For the text-containing cell, return its midpoint in (X, Y) coordinate format. 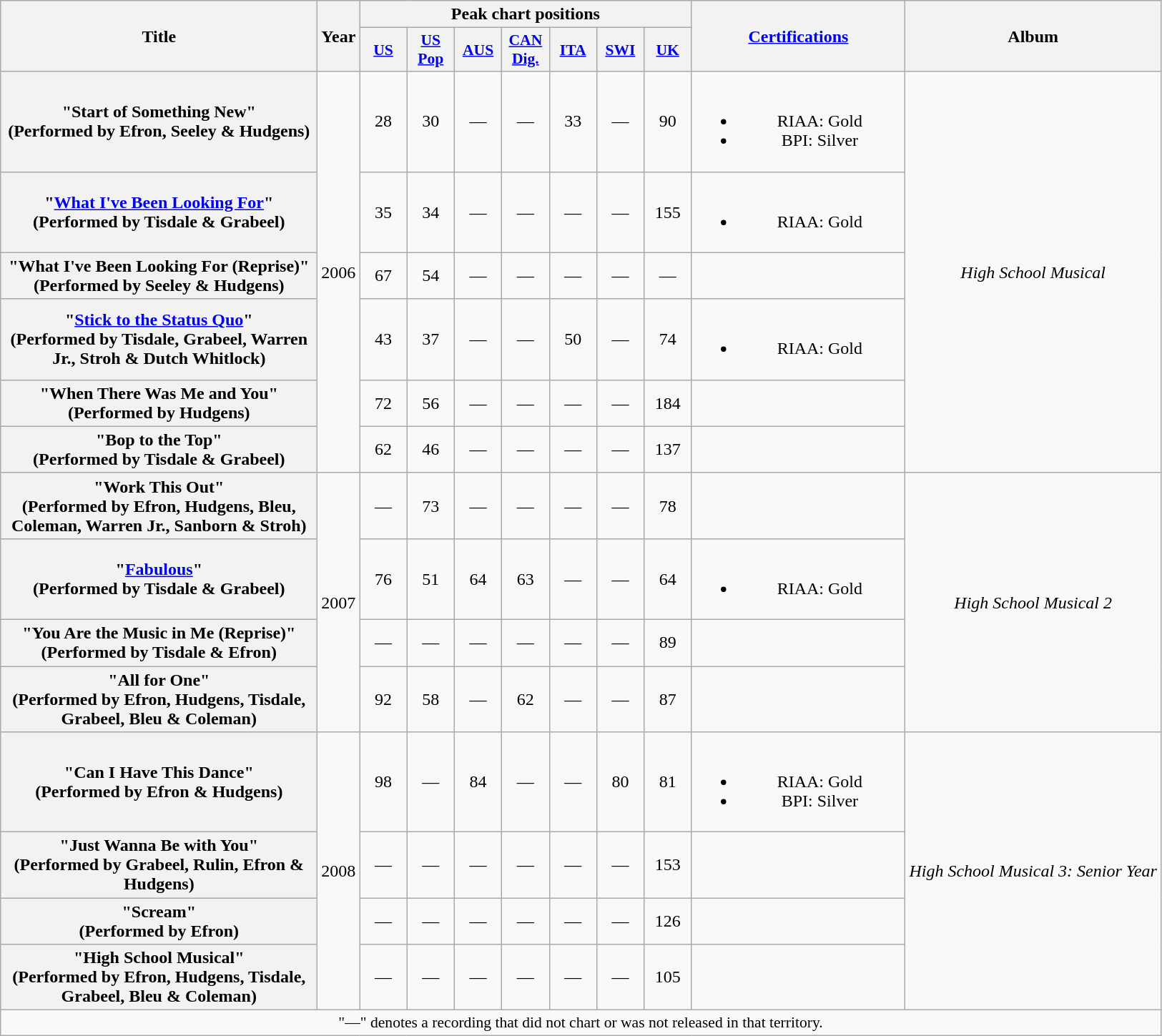
US (383, 50)
50 (573, 339)
153 (668, 865)
"All for One"(Performed by Efron, Hudgens, Tisdale, Grabeel, Bleu & Coleman) (159, 699)
Year (339, 36)
80 (620, 782)
30 (430, 122)
"What I've Been Looking For"(Performed by Tisdale & Grabeel) (159, 212)
74 (668, 339)
98 (383, 782)
92 (383, 699)
137 (668, 449)
126 (668, 921)
Title (159, 36)
Peak chart positions (526, 14)
USPop (430, 50)
SWI (620, 50)
33 (573, 122)
Certifications (798, 36)
81 (668, 782)
"Bop to the Top"(Performed by Tisdale & Grabeel) (159, 449)
73 (430, 505)
58 (430, 699)
184 (668, 403)
67 (383, 276)
155 (668, 212)
76 (383, 579)
ITA (573, 50)
"Work This Out"(Performed by Efron, Hudgens, Bleu, Coleman, Warren Jr., Sanborn & Stroh) (159, 505)
Album (1033, 36)
37 (430, 339)
78 (668, 505)
35 (383, 212)
CANDig. (526, 50)
"Can I Have This Dance"(Performed by Efron & Hudgens) (159, 782)
"You Are the Music in Me (Reprise)"(Performed by Tisdale & Efron) (159, 642)
87 (668, 699)
"Start of Something New"(Performed by Efron, Seeley & Hudgens) (159, 122)
"—" denotes a recording that did not chart or was not released in that territory. (581, 1023)
28 (383, 122)
"What I've Been Looking For (Reprise)"(Performed by Seeley & Hudgens) (159, 276)
63 (526, 579)
"Just Wanna Be with You"(Performed by Grabeel, Rulin, Efron & Hudgens) (159, 865)
43 (383, 339)
90 (668, 122)
"Scream"(Performed by Efron) (159, 921)
"High School Musical"(Performed by Efron, Hudgens, Tisdale, Grabeel, Bleu & Coleman) (159, 977)
89 (668, 642)
2007 (339, 602)
34 (430, 212)
UK (668, 50)
"Fabulous"(Performed by Tisdale & Grabeel) (159, 579)
"Stick to the Status Quo"(Performed by Tisdale, Grabeel, Warren Jr., Stroh & Dutch Whitlock) (159, 339)
54 (430, 276)
AUS (478, 50)
"When There Was Me and You"(Performed by Hudgens) (159, 403)
51 (430, 579)
High School Musical (1033, 272)
2006 (339, 272)
105 (668, 977)
56 (430, 403)
46 (430, 449)
84 (478, 782)
High School Musical 2 (1033, 602)
2008 (339, 871)
High School Musical 3: Senior Year (1033, 871)
72 (383, 403)
